Search for the cell housing the specified text and yield its (X, Y) center coordinate. 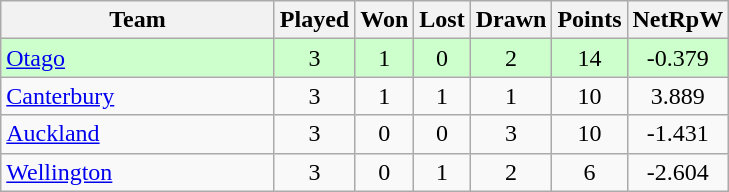
-0.379 (678, 58)
Canterbury (138, 96)
Team (138, 20)
Points (590, 20)
-2.604 (678, 172)
Played (314, 20)
Auckland (138, 134)
Lost (442, 20)
Otago (138, 58)
Won (384, 20)
NetRpW (678, 20)
3.889 (678, 96)
Drawn (511, 20)
6 (590, 172)
-1.431 (678, 134)
14 (590, 58)
Wellington (138, 172)
